Detect which cell encompasses the target text, then output its [x, y] center coordinate. 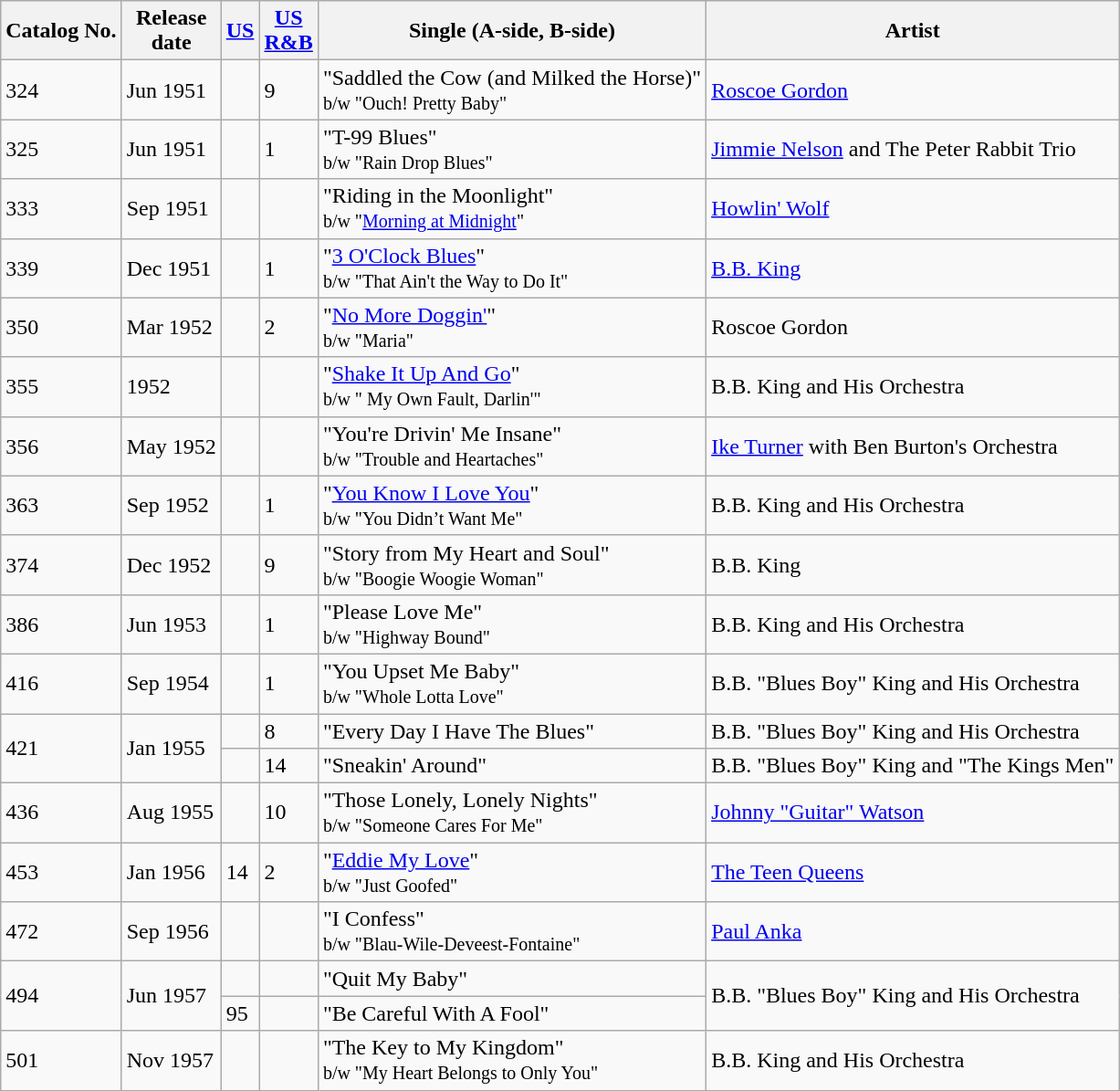
421 [61, 749]
"Saddled the Cow (and Milked the Horse)"b/w "Ouch! Pretty Baby" [511, 89]
Jimmie Nelson and The Peter Rabbit Trio [913, 150]
325 [61, 150]
355 [61, 387]
Sep 1951 [172, 208]
"Eddie My Love"b/w "Just Goofed" [511, 873]
494 [61, 996]
356 [61, 446]
"You're Drivin' Me Insane"b/w "Trouble and Heartaches" [511, 446]
501 [61, 1061]
"You Upset Me Baby"b/w "Whole Lotta Love" [511, 683]
"Please Love Me"b/w "Highway Bound" [511, 624]
"Riding in the Moonlight"b/w "Morning at Midnight" [511, 208]
Jan 1955 [172, 749]
Mar 1952 [172, 327]
B.B. "Blues Boy" King and "The Kings Men" [913, 766]
472 [61, 931]
Artist [913, 31]
"Every Day I Have The Blues" [511, 731]
Jan 1956 [172, 873]
Dec 1951 [172, 268]
Johnny "Guitar" Watson [913, 813]
Jun 1957 [172, 996]
Sep 1956 [172, 931]
"You Know I Love You"b/w "You Didn’t Want Me" [511, 506]
"Story from My Heart and Soul"b/w "Boogie Woogie Woman" [511, 564]
"Be Careful With A Fool" [511, 1013]
"3 O'Clock Blues"b/w "That Ain't the Way to Do It" [511, 268]
Nov 1957 [172, 1061]
10 [288, 813]
"Shake It Up And Go"b/w " My Own Fault, Darlin'" [511, 387]
"The Key to My Kingdom"b/w "My Heart Belongs to Only You" [511, 1061]
1952 [172, 387]
US [240, 31]
"T-99 Blues"b/w "Rain Drop Blues" [511, 150]
Catalog No. [61, 31]
416 [61, 683]
Ike Turner with Ben Burton's Orchestra [913, 446]
339 [61, 268]
USR&B [288, 31]
Jun 1953 [172, 624]
Dec 1952 [172, 564]
"No More Doggin'"b/w "Maria" [511, 327]
333 [61, 208]
350 [61, 327]
"I Confess"b/w "Blau-Wile-Deveest-Fontaine" [511, 931]
453 [61, 873]
The Teen Queens [913, 873]
Sep 1954 [172, 683]
386 [61, 624]
8 [288, 731]
"Those Lonely, Lonely Nights"b/w "Someone Cares For Me" [511, 813]
Sep 1952 [172, 506]
324 [61, 89]
436 [61, 813]
363 [61, 506]
Howlin' Wolf [913, 208]
May 1952 [172, 446]
"Sneakin' Around" [511, 766]
Aug 1955 [172, 813]
374 [61, 564]
Single (A-side, B-side) [511, 31]
"Quit My Baby" [511, 979]
Paul Anka [913, 931]
95 [240, 1013]
Releasedate [172, 31]
